Capture the cell that displays the provided text and extract its (X, Y) central coordinate. 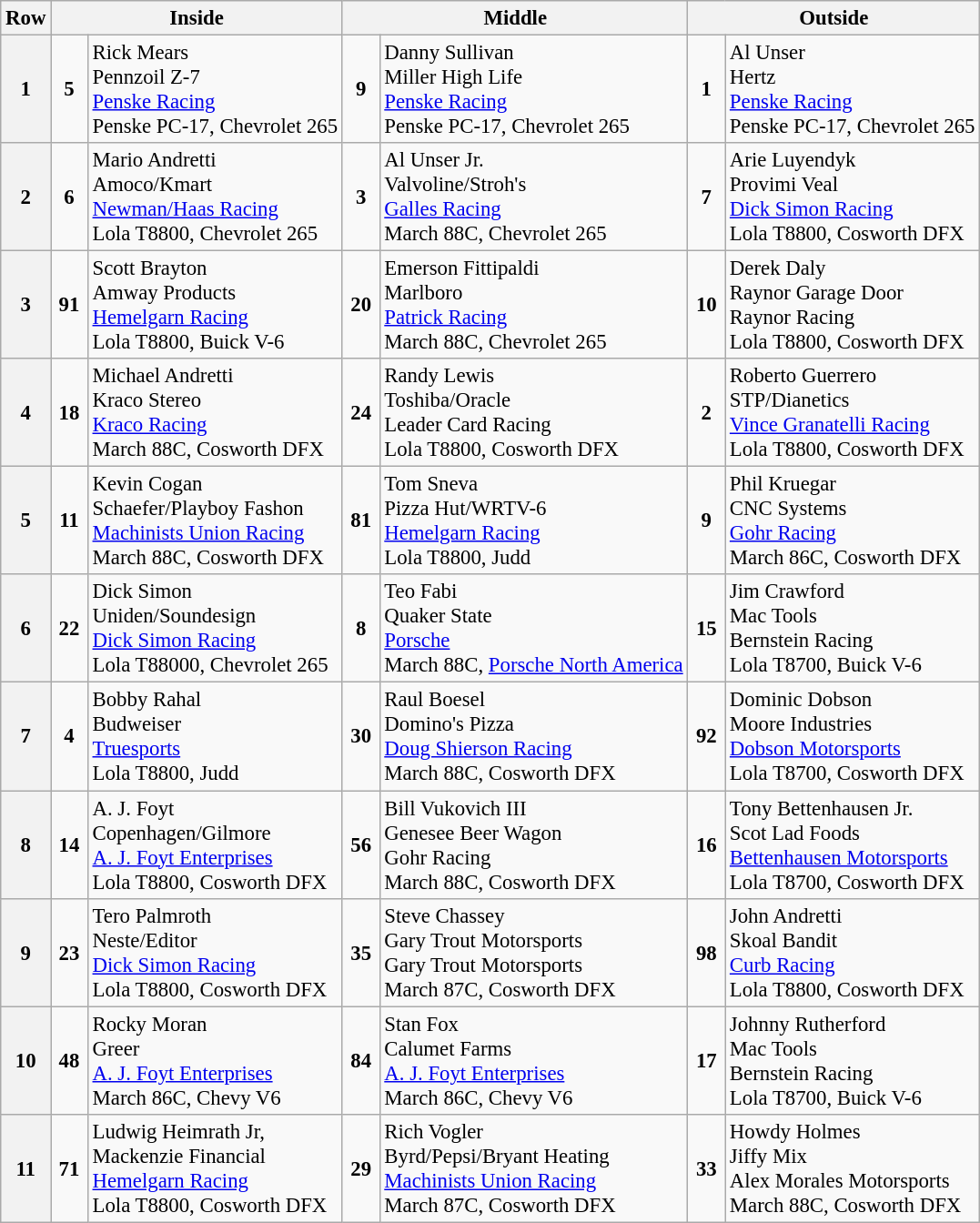
91 (69, 306)
24 (360, 413)
98 (706, 952)
Roberto GuerreroSTP/DianeticsVince Granatelli RacingLola T8800, Cosworth DFX (853, 413)
92 (706, 737)
Rich VoglerByrd/Pepsi/Bryant HeatingMachinists Union RacingMarch 87C, Cosworth DFX (533, 1168)
Dick SimonUniden/SoundesignDick Simon RacingLola T88000, Chevrolet 265 (215, 630)
23 (69, 952)
Arie LuyendykProvimi VealDick Simon RacingLola T8800, Cosworth DFX (853, 197)
Tero Palmroth Neste/EditorDick Simon RacingLola T8800, Cosworth DFX (215, 952)
Dominic Dobson Moore IndustriesDobson MotorsportsLola T8700, Cosworth DFX (853, 737)
Rick Mears Pennzoil Z-7Penske RacingPenske PC-17, Chevrolet 265 (215, 89)
Randy LewisToshiba/OracleLeader Card RacingLola T8800, Cosworth DFX (533, 413)
14 (69, 844)
Phil KruegarCNC SystemsGohr RacingMarch 86C, Cosworth DFX (853, 521)
48 (69, 1061)
17 (706, 1061)
Teo FabiQuaker StatePorscheMarch 88C, Porsche North America (533, 630)
20 (360, 306)
30 (360, 737)
Johnny Rutherford Mac ToolsBernstein RacingLola T8700, Buick V-6 (853, 1061)
Al Unser HertzPenske RacingPenske PC-17, Chevrolet 265 (853, 89)
A. J. Foyt Copenhagen/GilmoreA. J. Foyt EnterprisesLola T8800, Cosworth DFX (215, 844)
John Andretti Skoal BanditCurb RacingLola T8800, Cosworth DFX (853, 952)
Danny Sullivan Miller High LifePenske RacingPenske PC-17, Chevrolet 265 (533, 89)
15 (706, 630)
18 (69, 413)
16 (706, 844)
Howdy HolmesJiffy MixAlex Morales MotorsportsMarch 88C, Cosworth DFX (853, 1168)
Tony Bettenhausen Jr.Scot Lad FoodsBettenhausen MotorsportsLola T8700, Cosworth DFX (853, 844)
Row (25, 18)
Stan FoxCalumet FarmsA. J. Foyt EnterprisesMarch 86C, Chevy V6 (533, 1061)
Al Unser Jr.Valvoline/Stroh'sGalles RacingMarch 88C, Chevrolet 265 (533, 197)
Middle (515, 18)
71 (69, 1168)
Derek DalyRaynor Garage DoorRaynor RacingLola T8800, Cosworth DFX (853, 306)
Mario Andretti Amoco/KmartNewman/Haas RacingLola T8800, Chevrolet 265 (215, 197)
Ludwig Heimrath Jr,Mackenzie FinancialHemelgarn RacingLola T8800, Cosworth DFX (215, 1168)
Tom Sneva Pizza Hut/WRTV-6Hemelgarn RacingLola T8800, Judd (533, 521)
Raul BoeselDomino's PizzaDoug Shierson RacingMarch 88C, Cosworth DFX (533, 737)
81 (360, 521)
Emerson FittipaldiMarlboroPatrick RacingMarch 88C, Chevrolet 265 (533, 306)
84 (360, 1061)
33 (706, 1168)
35 (360, 952)
22 (69, 630)
Bobby Rahal BudweiserTruesportsLola T8800, Judd (215, 737)
Rocky Moran GreerA. J. Foyt EnterprisesMarch 86C, Chevy V6 (215, 1061)
Scott BraytonAmway ProductsHemelgarn RacingLola T8800, Buick V-6 (215, 306)
29 (360, 1168)
Bill Vukovich III Genesee Beer WagonGohr RacingMarch 88C, Cosworth DFX (533, 844)
Steve ChasseyGary Trout MotorsportsGary Trout MotorsportsMarch 87C, Cosworth DFX (533, 952)
Jim CrawfordMac ToolsBernstein RacingLola T8700, Buick V-6 (853, 630)
Outside (834, 18)
Michael AndrettiKraco StereoKraco RacingMarch 88C, Cosworth DFX (215, 413)
56 (360, 844)
Inside (197, 18)
Kevin CoganSchaefer/Playboy FashonMachinists Union RacingMarch 88C, Cosworth DFX (215, 521)
